Determine the (X, Y) coordinate at the center of the cell enclosing the given text.  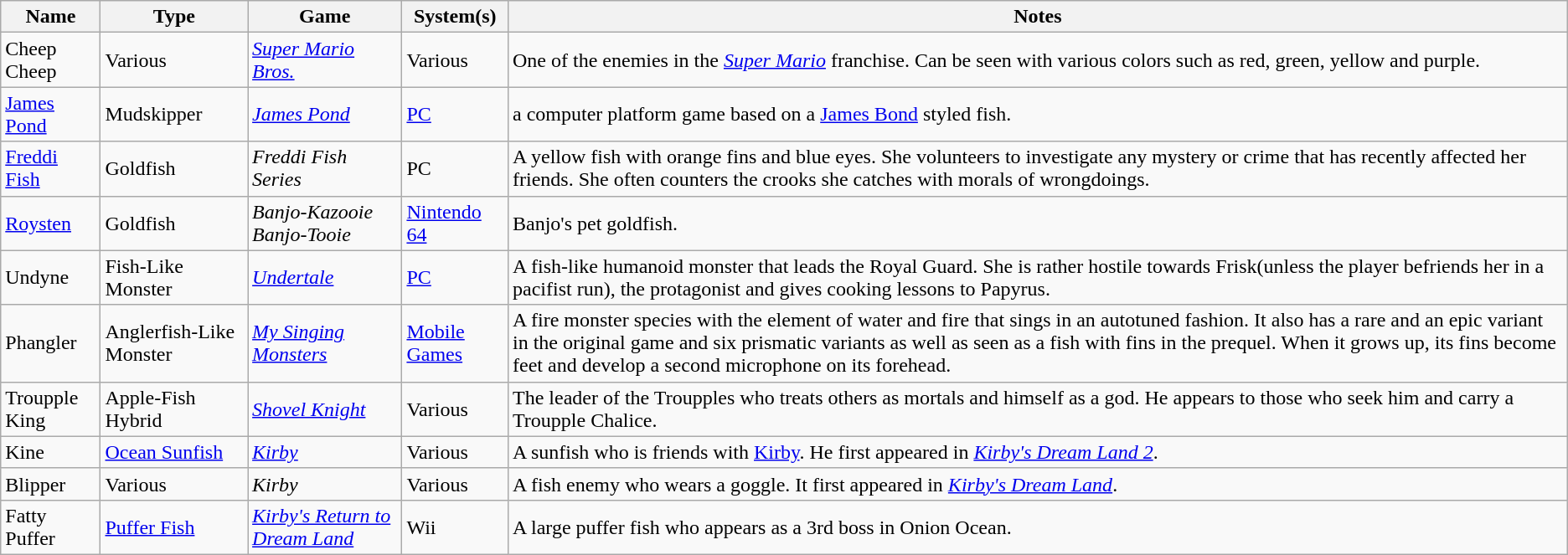
Puffer Fish (174, 527)
Apple-Fish Hybrid (174, 409)
A large puffer fish who appears as a 3rd boss in Onion Ocean. (1037, 527)
Freddi Fish Series (325, 169)
Cheep Cheep (50, 60)
Freddi Fish (50, 169)
Fish-Like Monster (174, 278)
a computer platform game based on a James Bond styled fish. (1037, 114)
One of the enemies in the Super Mario franchise. Can be seen with various colors such as red, green, yellow and purple. (1037, 60)
Wii (456, 527)
Name (50, 17)
Undyne (50, 278)
Shovel Knight (325, 409)
Blipper (50, 484)
Undertale (325, 278)
Game (325, 17)
Kine (50, 452)
Phangler (50, 343)
Notes (1037, 17)
Banjo's pet goldfish. (1037, 223)
Super Mario Bros. (325, 60)
A sunfish who is friends with Kirby. He first appeared in Kirby's Dream Land 2. (1037, 452)
Mobile Games (456, 343)
The leader of the Troupples who treats others as mortals and himself as a god. He appears to those who seek him and carry a Troupple Chalice. (1037, 409)
Banjo-Kazooie Banjo-Tooie (325, 223)
Roysten (50, 223)
Anglerfish-Like Monster (174, 343)
A fish enemy who wears a goggle. It first appeared in Kirby's Dream Land. (1037, 484)
Mudskipper (174, 114)
My Singing Monsters (325, 343)
Nintendo 64 (456, 223)
System(s) (456, 17)
Troupple King (50, 409)
Kirby's Return to Dream Land (325, 527)
Type (174, 17)
Fatty Puffer (50, 527)
Ocean Sunfish (174, 452)
